From the cell containing the given text, extract its center point as [x, y] coordinate. 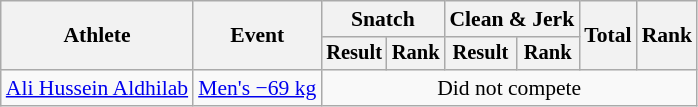
Clean & Jerk [512, 19]
Event [257, 36]
Athlete [97, 36]
Snatch [382, 19]
Ali Hussein Aldhilab [97, 88]
Men's −69 kg [257, 88]
Did not compete [509, 88]
Total [608, 36]
